Return the (x, y) coordinate for the center point of the cell that contains the specified text.  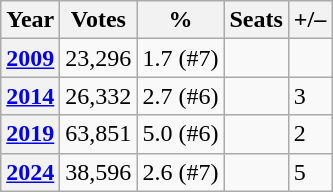
23,296 (98, 58)
2.7 (#6) (180, 96)
63,851 (98, 134)
% (180, 20)
2009 (30, 58)
38,596 (98, 172)
3 (310, 96)
5 (310, 172)
2019 (30, 134)
26,332 (98, 96)
5.0 (#6) (180, 134)
+/– (310, 20)
Year (30, 20)
2024 (30, 172)
Seats (256, 20)
Votes (98, 20)
2 (310, 134)
2014 (30, 96)
1.7 (#7) (180, 58)
2.6 (#7) (180, 172)
